From the cell containing the given text, extract its center point as [X, Y] coordinate. 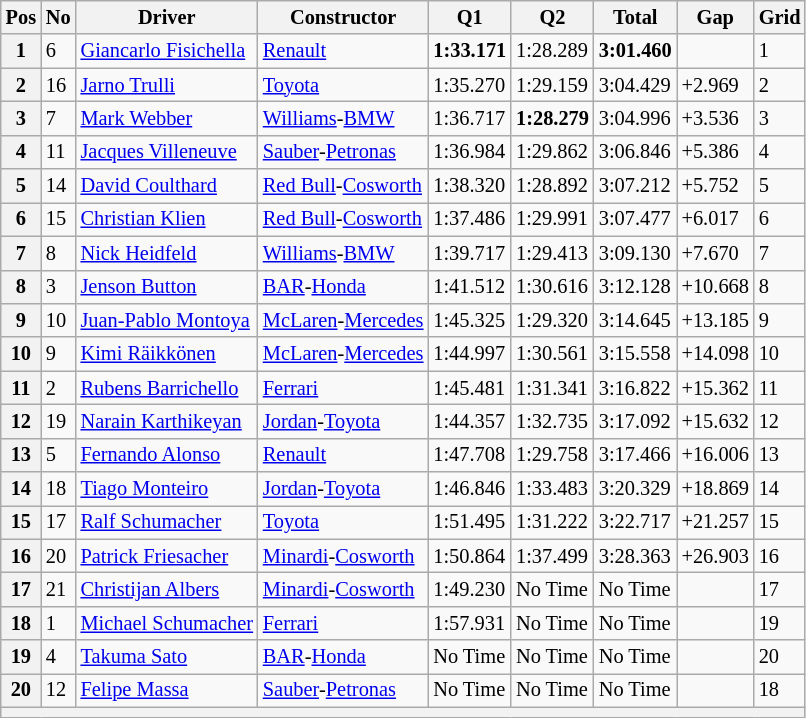
No [58, 17]
1:57.931 [470, 623]
1:30.561 [552, 354]
Driver [167, 17]
Juan-Pablo Montoya [167, 320]
Gap [716, 17]
3:12.128 [636, 287]
Q2 [552, 17]
+14.098 [716, 354]
3:17.466 [636, 455]
Patrick Friesacher [167, 556]
3:09.130 [636, 253]
3:28.363 [636, 556]
+18.869 [716, 489]
Christian Klien [167, 219]
Jacques Villeneuve [167, 152]
Nick Heidfeld [167, 253]
1:28.289 [552, 51]
Jenson Button [167, 287]
1:32.735 [552, 421]
+5.386 [716, 152]
Giancarlo Fisichella [167, 51]
Kimi Räikkönen [167, 354]
1:29.413 [552, 253]
1:37.486 [470, 219]
+7.670 [716, 253]
+6.017 [716, 219]
+16.006 [716, 455]
Grid [780, 17]
3:07.212 [636, 186]
Mark Webber [167, 118]
Jarno Trulli [167, 85]
1:29.991 [552, 219]
+3.536 [716, 118]
+13.185 [716, 320]
1:31.222 [552, 522]
1:35.270 [470, 85]
1:51.495 [470, 522]
1:46.846 [470, 489]
3:15.558 [636, 354]
1:38.320 [470, 186]
3:16.822 [636, 388]
1:28.892 [552, 186]
Q1 [470, 17]
Total [636, 17]
Christijan Albers [167, 589]
Constructor [343, 17]
Ralf Schumacher [167, 522]
3:07.477 [636, 219]
+10.668 [716, 287]
3:04.429 [636, 85]
Takuma Sato [167, 657]
1:45.481 [470, 388]
1:36.984 [470, 152]
+15.632 [716, 421]
1:29.159 [552, 85]
1:28.279 [552, 118]
Narain Karthikeyan [167, 421]
3:04.996 [636, 118]
Felipe Massa [167, 690]
1:29.758 [552, 455]
Tiago Monteiro [167, 489]
1:29.320 [552, 320]
1:36.717 [470, 118]
21 [58, 589]
1:37.499 [552, 556]
1:33.483 [552, 489]
Michael Schumacher [167, 623]
+21.257 [716, 522]
1:47.708 [470, 455]
3:17.092 [636, 421]
1:45.325 [470, 320]
3:14.645 [636, 320]
Pos [21, 17]
1:49.230 [470, 589]
3:01.460 [636, 51]
+15.362 [716, 388]
Fernando Alonso [167, 455]
Rubens Barrichello [167, 388]
3:20.329 [636, 489]
1:41.512 [470, 287]
1:44.997 [470, 354]
David Coulthard [167, 186]
+26.903 [716, 556]
1:29.862 [552, 152]
1:33.171 [470, 51]
+2.969 [716, 85]
1:31.341 [552, 388]
3:06.846 [636, 152]
1:39.717 [470, 253]
1:30.616 [552, 287]
1:44.357 [470, 421]
+5.752 [716, 186]
1:50.864 [470, 556]
3:22.717 [636, 522]
